Return [x, y] of the center of cell containing provided text 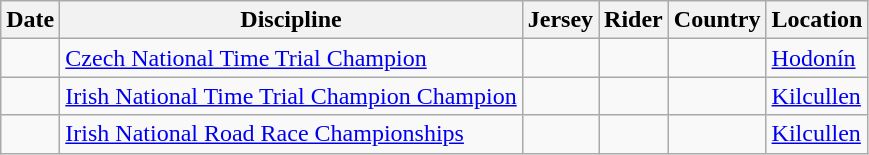
Jersey [560, 20]
Irish National Time Trial Champion Champion [291, 96]
Date [30, 20]
Rider [634, 20]
Location [817, 20]
Hodonín [817, 58]
Czech National Time Trial Champion [291, 58]
Discipline [291, 20]
Irish National Road Race Championships [291, 134]
Country [717, 20]
